Detect which cell encompasses the target text, then output its (X, Y) center coordinate. 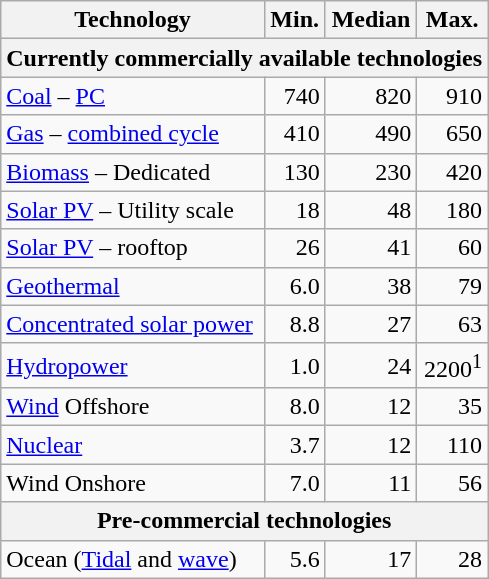
Ocean (Tidal and wave) (132, 559)
8.0 (294, 407)
11 (371, 483)
Wind Onshore (132, 483)
Technology (132, 20)
130 (294, 172)
24 (371, 366)
7.0 (294, 483)
Gas – combined cycle (132, 134)
Coal – PC (132, 96)
410 (294, 134)
1.0 (294, 366)
110 (452, 445)
60 (452, 248)
Min. (294, 20)
Nuclear (132, 445)
8.8 (294, 324)
820 (371, 96)
Solar PV – Utility scale (132, 210)
56 (452, 483)
3.7 (294, 445)
420 (452, 172)
22001 (452, 366)
Biomass – Dedicated (132, 172)
740 (294, 96)
6.0 (294, 286)
Max. (452, 20)
Concentrated solar power (132, 324)
18 (294, 210)
26 (294, 248)
38 (371, 286)
490 (371, 134)
180 (452, 210)
Currently commercially available technologies (244, 58)
35 (452, 407)
27 (371, 324)
63 (452, 324)
Geothermal (132, 286)
910 (452, 96)
28 (452, 559)
Hydropower (132, 366)
Wind Offshore (132, 407)
230 (371, 172)
Solar PV – rooftop (132, 248)
17 (371, 559)
41 (371, 248)
5.6 (294, 559)
Pre‐commercial technologies (244, 521)
48 (371, 210)
650 (452, 134)
Median (371, 20)
79 (452, 286)
